From the cell containing the given text, extract its center point as [X, Y] coordinate. 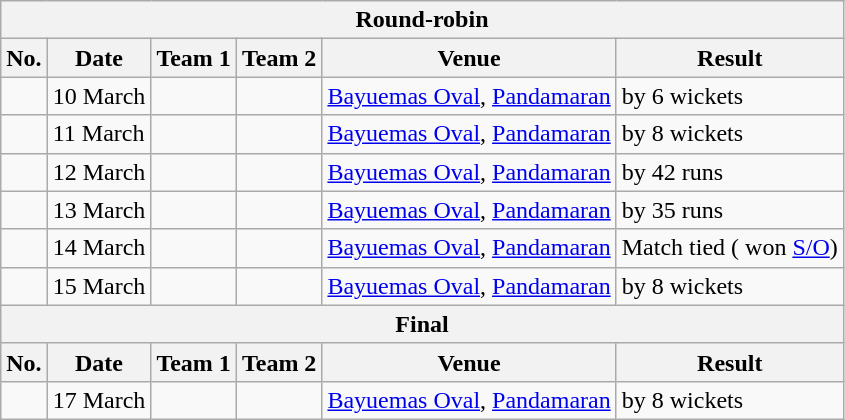
10 March [99, 96]
12 March [99, 172]
14 March [99, 248]
17 March [99, 400]
Final [422, 324]
13 March [99, 210]
by 6 wickets [730, 96]
Round-robin [422, 20]
by 35 runs [730, 210]
by 42 runs [730, 172]
15 March [99, 286]
Match tied ( won S/O) [730, 248]
11 March [99, 134]
